Identify which cell holds the provided text, then report its [X, Y] central coordinate. 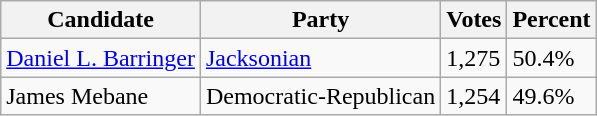
Daniel L. Barringer [101, 58]
Candidate [101, 20]
1,254 [474, 96]
49.6% [552, 96]
Party [320, 20]
1,275 [474, 58]
James Mebane [101, 96]
Democratic-Republican [320, 96]
Votes [474, 20]
Jacksonian [320, 58]
Percent [552, 20]
50.4% [552, 58]
